Pinpoint the cell where the given text exists, returning its [x, y] midpoint coordinate. 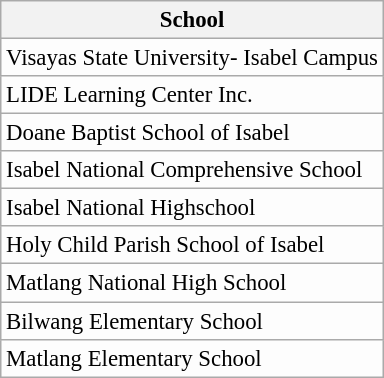
Matlang National High School [192, 283]
LIDE Learning Center Inc. [192, 95]
Isabel National Comprehensive School [192, 170]
Visayas State University- Isabel Campus [192, 58]
Isabel National Highschool [192, 208]
School [192, 20]
Matlang Elementary School [192, 358]
Holy Child Parish School of Isabel [192, 245]
Doane Baptist School of Isabel [192, 133]
Bilwang Elementary School [192, 321]
